Search for the cell housing the specified text and yield its [X, Y] center coordinate. 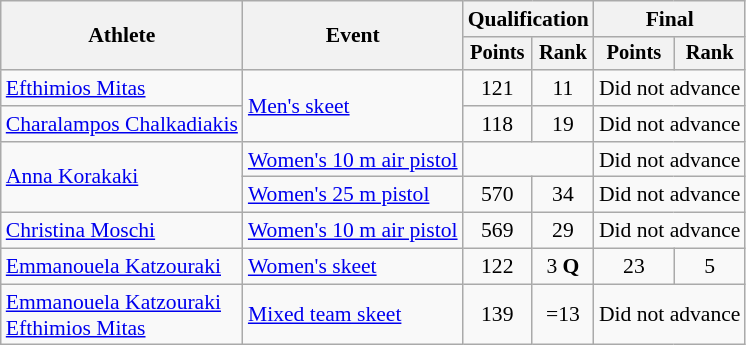
Charalampos Chalkadiakis [122, 124]
Final [670, 19]
Christina Moschi [122, 231]
11 [563, 88]
29 [563, 231]
570 [498, 195]
=13 [563, 314]
Athlete [122, 36]
Men's skeet [353, 106]
Emmanouela KatzourakiEfthimios Mitas [122, 314]
23 [634, 267]
121 [498, 88]
139 [498, 314]
Qualification [528, 19]
122 [498, 267]
569 [498, 231]
118 [498, 124]
Women's 25 m pistol [353, 195]
Anna Korakaki [122, 178]
Mixed team skeet [353, 314]
34 [563, 195]
Emmanouela Katzouraki [122, 267]
Women's skeet [353, 267]
Efthimios Mitas [122, 88]
19 [563, 124]
Event [353, 36]
5 [710, 267]
3 Q [563, 267]
